Capture the cell that displays the provided text and extract its [x, y] central coordinate. 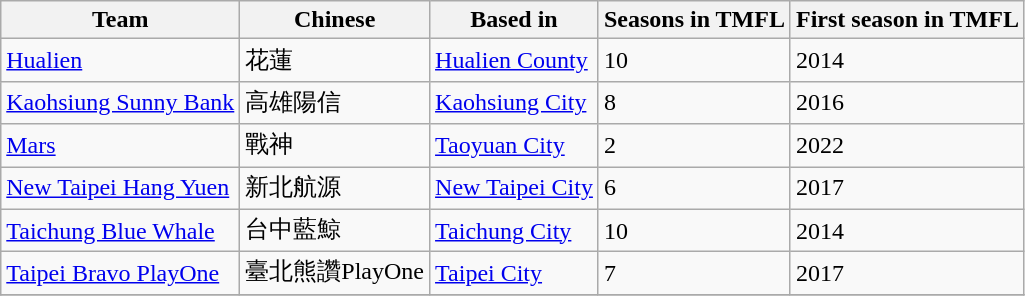
Kaohsiung Sunny Bank [120, 102]
花蓮 [335, 60]
6 [694, 188]
Taoyuan City [514, 146]
2016 [907, 102]
2022 [907, 146]
Taichung Blue Whale [120, 230]
New Taipei City [514, 188]
高雄陽信 [335, 102]
Taichung City [514, 230]
Taipei City [514, 274]
Hualien County [514, 60]
7 [694, 274]
Hualien [120, 60]
Taipei Bravo PlayOne [120, 274]
新北航源 [335, 188]
First season in TMFL [907, 20]
台中藍鯨 [335, 230]
8 [694, 102]
Based in [514, 20]
Kaohsiung City [514, 102]
2 [694, 146]
Seasons in TMFL [694, 20]
Chinese [335, 20]
戰神 [335, 146]
Mars [120, 146]
臺北熊讚PlayOne [335, 274]
Team [120, 20]
New Taipei Hang Yuen [120, 188]
